Locate the cell with the specified text and output its (x, y) center coordinate. 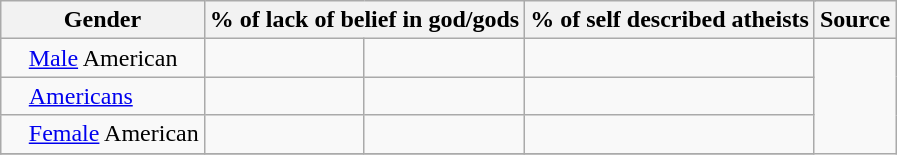
% of self described atheists (670, 20)
Gender (103, 20)
Female American (103, 134)
Americans (103, 96)
Male American (103, 58)
Source (854, 20)
% of lack of belief in god/gods (364, 20)
